Provide the (X, Y) coordinate of the cell's center where the given text is located.  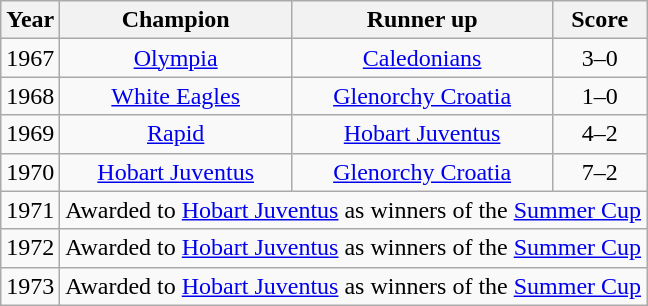
1973 (30, 286)
1972 (30, 248)
White Eagles (176, 96)
4–2 (600, 134)
1968 (30, 96)
7–2 (600, 172)
3–0 (600, 58)
Score (600, 20)
Runner up (422, 20)
1969 (30, 134)
Champion (176, 20)
Caledonians (422, 58)
1967 (30, 58)
1–0 (600, 96)
Year (30, 20)
Olympia (176, 58)
1970 (30, 172)
1971 (30, 210)
Rapid (176, 134)
